Return [X, Y] of the center of cell containing provided text 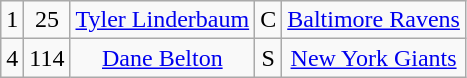
S [268, 58]
25 [47, 20]
Dane Belton [162, 58]
4 [12, 58]
Tyler Linderbaum [162, 20]
New York Giants [374, 58]
Baltimore Ravens [374, 20]
C [268, 20]
114 [47, 58]
1 [12, 20]
